Output the [x, y] coordinate of the center of the cell containing the given text.  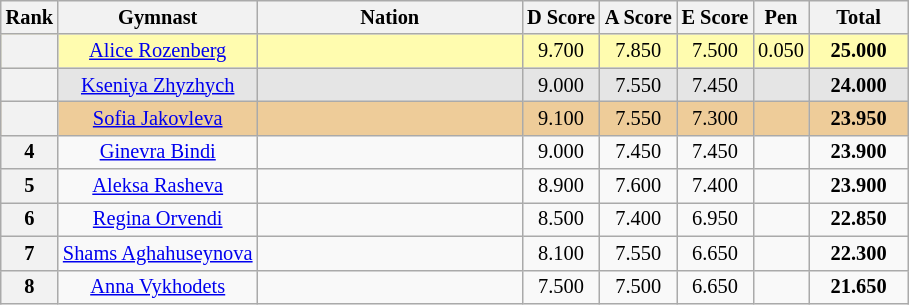
7 [30, 253]
7.850 [638, 51]
Anna Vykhodets [158, 287]
6.950 [716, 219]
23.950 [859, 118]
Shams Aghahuseynova [158, 253]
Rank [30, 17]
7.600 [638, 186]
7.300 [716, 118]
A Score [638, 17]
Gymnast [158, 17]
Kseniya Zhyzhych [158, 85]
Nation [390, 17]
D Score [561, 17]
6 [30, 219]
0.050 [781, 51]
22.300 [859, 253]
8.100 [561, 253]
Pen [781, 17]
Aleksa Rasheva [158, 186]
21.650 [859, 287]
5 [30, 186]
25.000 [859, 51]
Total [859, 17]
Sofia Jakovleva [158, 118]
8 [30, 287]
9.100 [561, 118]
E Score [716, 17]
9.700 [561, 51]
4 [30, 152]
8.900 [561, 186]
Ginevra Bindi [158, 152]
8.500 [561, 219]
24.000 [859, 85]
Regina Orvendi [158, 219]
22.850 [859, 219]
Alice Rozenberg [158, 51]
